Return (x, y) of the center of cell containing provided text 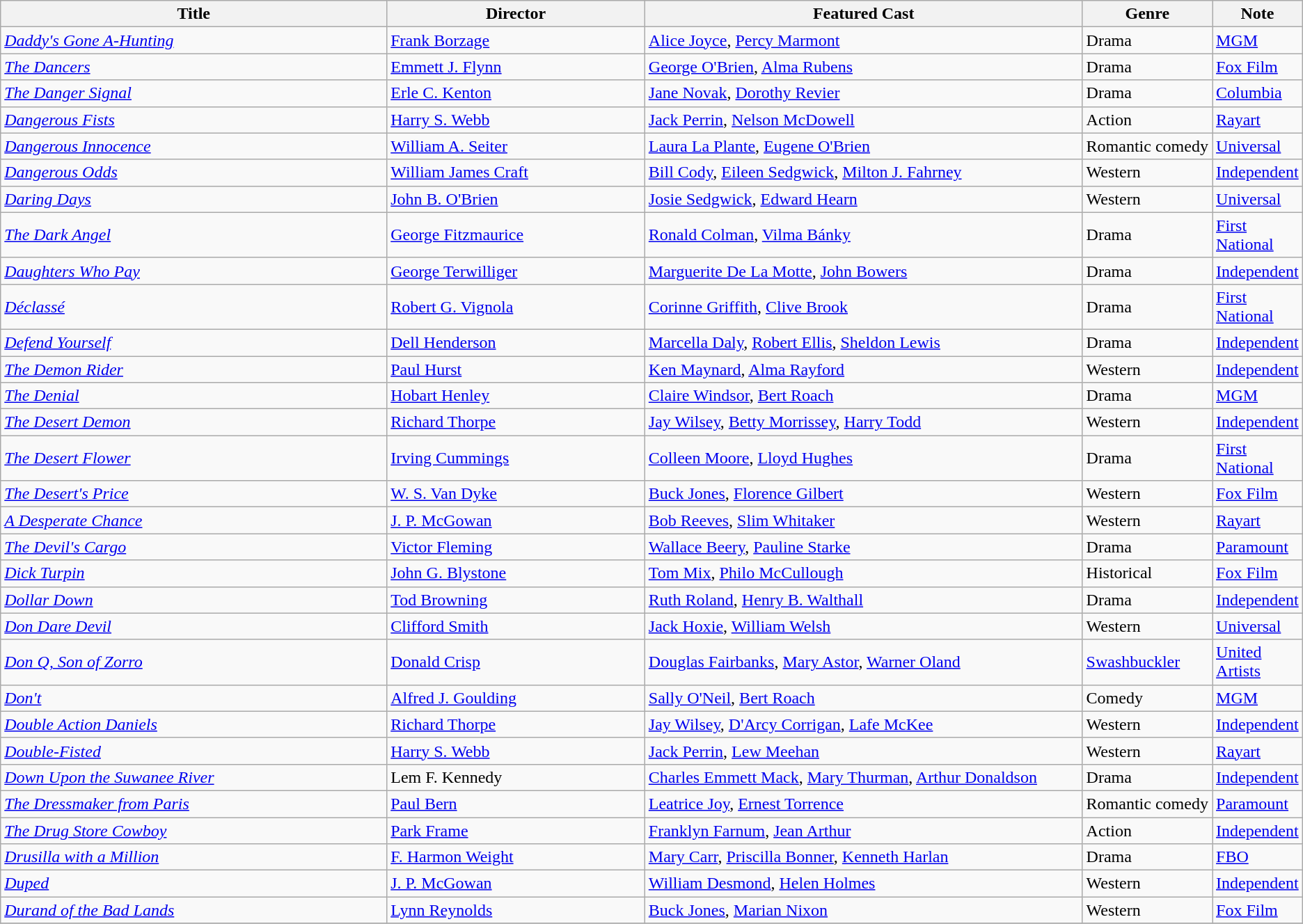
Robert G. Vignola (516, 306)
Paul Hurst (516, 369)
Historical (1147, 573)
Genre (1147, 14)
Park Frame (516, 830)
Comedy (1147, 698)
Ronald Colman, Vilma Bánky (863, 235)
John G. Blystone (516, 573)
Corinne Griffith, Clive Brook (863, 306)
Hobart Henley (516, 396)
Buck Jones, Marian Nixon (863, 910)
William James Craft (516, 173)
Columbia (1258, 93)
Don't (194, 698)
Lynn Reynolds (516, 910)
John B. O'Brien (516, 199)
Jay Wilsey, D'Arcy Corrigan, Lafe McKee (863, 724)
Double-Fisted (194, 751)
Jack Perrin, Lew Meehan (863, 751)
Franklyn Farnum, Jean Arthur (863, 830)
Ruth Roland, Henry B. Walthall (863, 600)
United Artists (1258, 662)
Don Dare Devil (194, 626)
Note (1258, 14)
Dell Henderson (516, 342)
The Demon Rider (194, 369)
Mary Carr, Priscilla Bonner, Kenneth Harlan (863, 857)
The Desert Demon (194, 422)
The Desert Flower (194, 458)
Josie Sedgwick, Edward Hearn (863, 199)
The Dark Angel (194, 235)
Irving Cummings (516, 458)
Don Q, Son of Zorro (194, 662)
The Denial (194, 396)
Durand of the Bad Lands (194, 910)
Jack Perrin, Nelson McDowell (863, 120)
Swashbuckler (1147, 662)
Sally O'Neil, Bert Roach (863, 698)
Daddy's Gone A-Hunting (194, 40)
Charles Emmett Mack, Mary Thurman, Arthur Donaldson (863, 777)
FBO (1258, 857)
Lem F. Kennedy (516, 777)
Alice Joyce, Percy Marmont (863, 40)
Daughters Who Pay (194, 271)
Double Action Daniels (194, 724)
Frank Borzage (516, 40)
George Fitzmaurice (516, 235)
Bill Cody, Eileen Sedgwick, Milton J. Fahrney (863, 173)
Dick Turpin (194, 573)
Tom Mix, Philo McCullough (863, 573)
Dangerous Fists (194, 120)
Déclassé (194, 306)
William A. Seiter (516, 146)
Jack Hoxie, William Welsh (863, 626)
Featured Cast (863, 14)
Clifford Smith (516, 626)
Director (516, 14)
Alfred J. Goulding (516, 698)
The Drug Store Cowboy (194, 830)
George Terwilliger (516, 271)
The Danger Signal (194, 93)
Dollar Down (194, 600)
A Desperate Chance (194, 520)
Marcella Daly, Robert Ellis, Sheldon Lewis (863, 342)
Bob Reeves, Slim Whitaker (863, 520)
Dangerous Innocence (194, 146)
Defend Yourself (194, 342)
W. S. Van Dyke (516, 494)
Drusilla with a Million (194, 857)
Claire Windsor, Bert Roach (863, 396)
William Desmond, Helen Holmes (863, 884)
Donald Crisp (516, 662)
Buck Jones, Florence Gilbert (863, 494)
Wallace Beery, Pauline Starke (863, 547)
The Desert's Price (194, 494)
Colleen Moore, Lloyd Hughes (863, 458)
Jane Novak, Dorothy Revier (863, 93)
Laura La Plante, Eugene O'Brien (863, 146)
Tod Browning (516, 600)
The Devil's Cargo (194, 547)
Douglas Fairbanks, Mary Astor, Warner Oland (863, 662)
Down Upon the Suwanee River (194, 777)
F. Harmon Weight (516, 857)
George O'Brien, Alma Rubens (863, 67)
Ken Maynard, Alma Rayford (863, 369)
Paul Bern (516, 804)
Marguerite De La Motte, John Bowers (863, 271)
The Dancers (194, 67)
Leatrice Joy, Ernest Torrence (863, 804)
Dangerous Odds (194, 173)
Jay Wilsey, Betty Morrissey, Harry Todd (863, 422)
Erle C. Kenton (516, 93)
Emmett J. Flynn (516, 67)
Daring Days (194, 199)
Victor Fleming (516, 547)
The Dressmaker from Paris (194, 804)
Title (194, 14)
Duped (194, 884)
